Extract the (x, y) coordinate from the center of the cell holding the provided text.  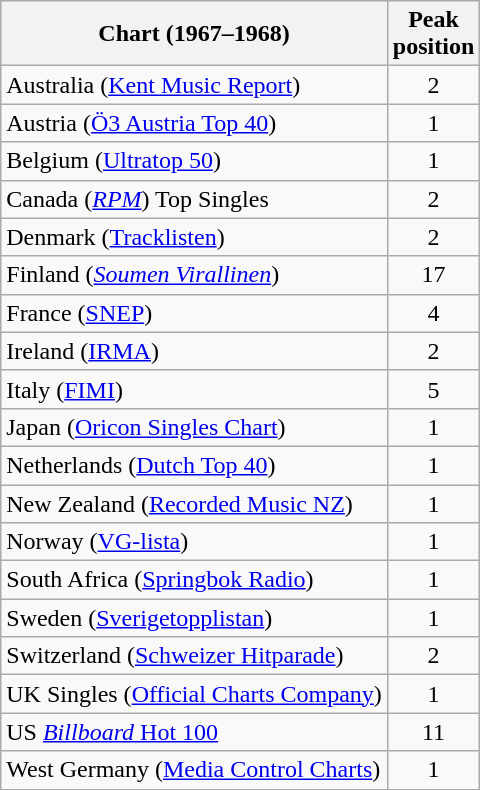
Australia (Kent Music Report) (194, 85)
US Billboard Hot 100 (194, 732)
Belgium (Ultratop 50) (194, 161)
Norway (VG-lista) (194, 542)
Switzerland (Schweizer Hitparade) (194, 656)
South Africa (Springbok Radio) (194, 580)
West Germany (Media Control Charts) (194, 770)
Sweden (Sverigetopplistan) (194, 618)
Ireland (IRMA) (194, 351)
Netherlands (Dutch Top 40) (194, 465)
4 (433, 313)
11 (433, 732)
5 (433, 389)
Austria (Ö3 Austria Top 40) (194, 123)
New Zealand (Recorded Music NZ) (194, 503)
Denmark (Tracklisten) (194, 237)
Japan (Oricon Singles Chart) (194, 427)
Italy (FIMI) (194, 389)
Peakposition (433, 34)
France (SNEP) (194, 313)
17 (433, 275)
Canada (RPM) Top Singles (194, 199)
Finland (Soumen Virallinen) (194, 275)
Chart (1967–1968) (194, 34)
UK Singles (Official Charts Company) (194, 694)
